Locate the cell with the specified text and output its [X, Y] center coordinate. 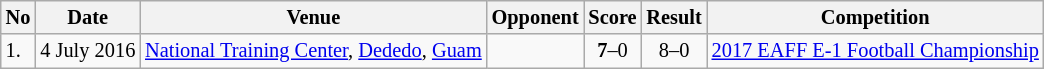
2017 EAFF E-1 Football Championship [876, 51]
Date [88, 17]
7–0 [613, 51]
National Training Center, Dededo, Guam [313, 51]
Result [674, 17]
Opponent [536, 17]
No [18, 17]
8–0 [674, 51]
1. [18, 51]
Score [613, 17]
4 July 2016 [88, 51]
Venue [313, 17]
Competition [876, 17]
